Return the [x, y] coordinate for the center point of the cell that contains the specified text.  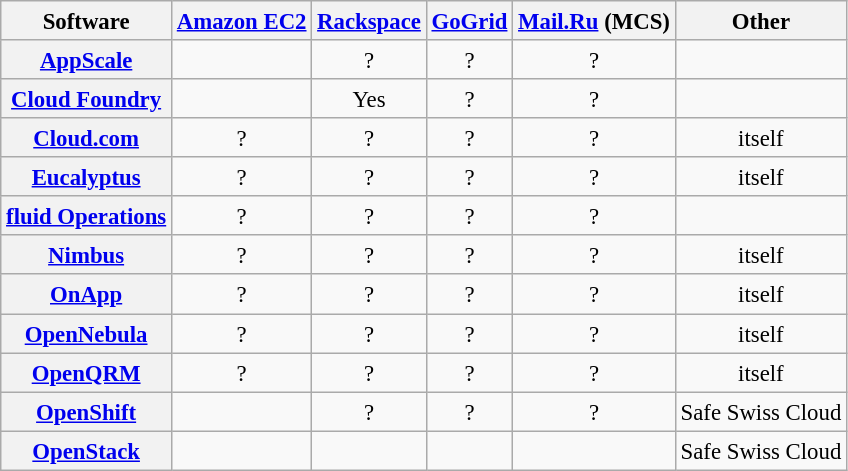
AppScale [86, 60]
Amazon EC2 [241, 20]
Cloud Foundry [86, 98]
GoGrid [470, 20]
OnApp [86, 294]
fluid Operations [86, 216]
Nimbus [86, 256]
OpenNebula [86, 334]
Other [760, 20]
Mail.Ru (MCS) [594, 20]
OpenStack [86, 450]
Eucalyptus [86, 176]
OpenShift [86, 412]
Yes [369, 98]
Rackspace [369, 20]
OpenQRM [86, 372]
Software [86, 20]
Cloud.com [86, 138]
